Find where the given text appears and provide that cell's center as (x, y) coordinate. 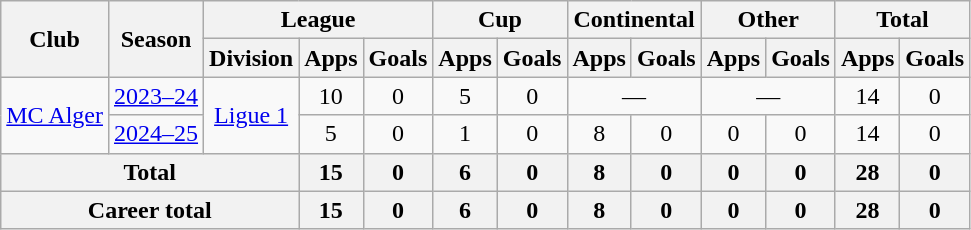
Club (55, 39)
Season (156, 39)
Cup (500, 20)
Career total (150, 210)
1 (465, 134)
Division (252, 58)
MC Alger (55, 115)
10 (331, 96)
League (318, 20)
2023–24 (156, 96)
Other (768, 20)
Ligue 1 (252, 115)
Continental (634, 20)
2024–25 (156, 134)
